For the text-containing cell, return its midpoint in [x, y] coordinate format. 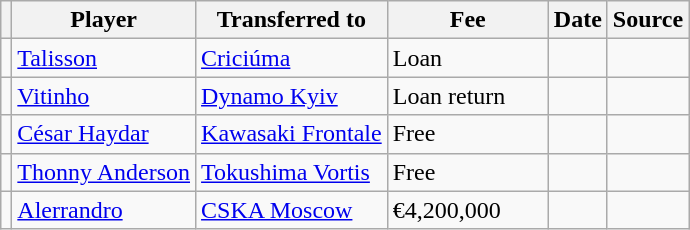
Vitinho [104, 96]
CSKA Moscow [292, 210]
Criciúma [292, 58]
Source [648, 20]
Loan return [468, 96]
Tokushima Vortis [292, 172]
César Haydar [104, 134]
Date [578, 20]
Loan [468, 58]
Talisson [104, 58]
Kawasaki Frontale [292, 134]
Player [104, 20]
Alerrandro [104, 210]
Dynamo Kyiv [292, 96]
Fee [468, 20]
Transferred to [292, 20]
Thonny Anderson [104, 172]
€4,200,000 [468, 210]
